Scan for the cell matching the given text and deliver its (X, Y) coordinate at center. 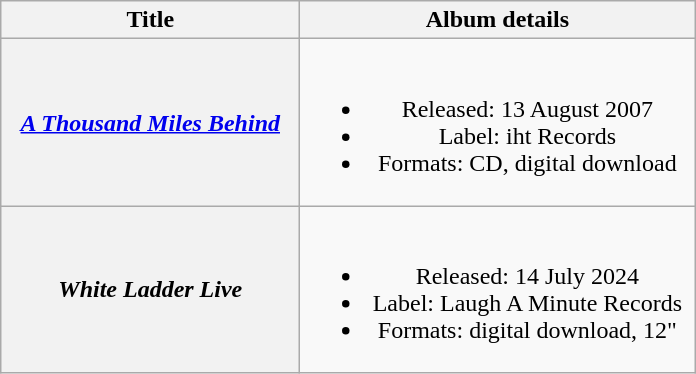
A Thousand Miles Behind (150, 122)
Album details (498, 20)
White Ladder Live (150, 290)
Released: 13 August 2007Label: iht RecordsFormats: CD, digital download (498, 122)
Title (150, 20)
Released: 14 July 2024Label: Laugh A Minute RecordsFormats: digital download, 12" (498, 290)
